Detect which cell encompasses the target text, then output its (X, Y) center coordinate. 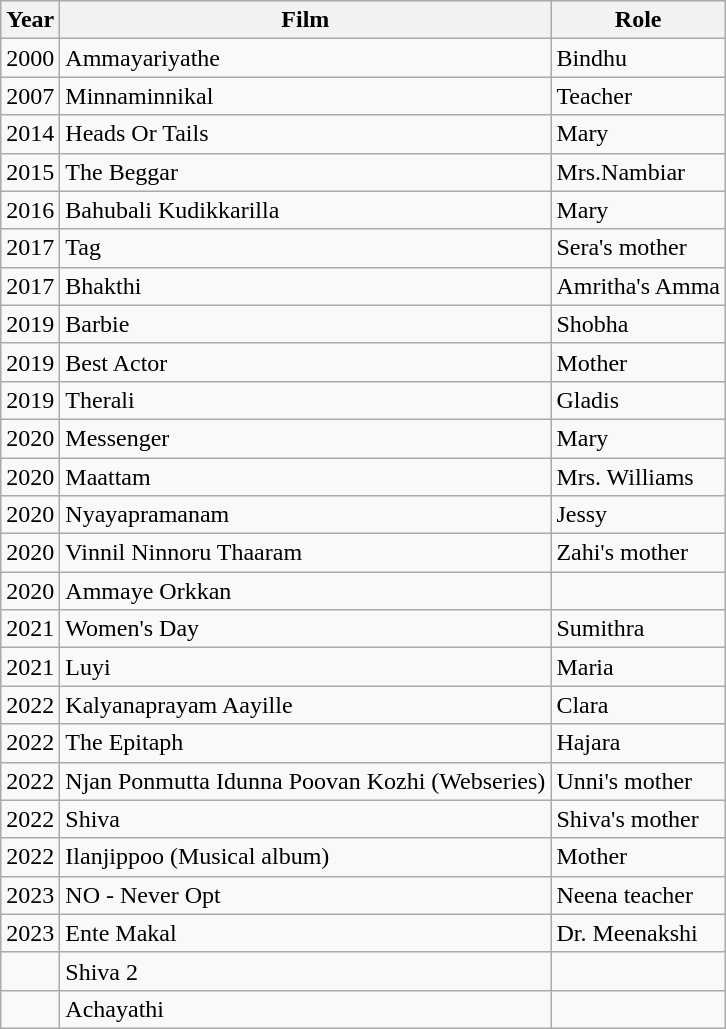
Mrs.Nambiar (638, 172)
Shobha (638, 324)
Tag (306, 248)
Mrs. Williams (638, 477)
Maattam (306, 477)
Gladis (638, 400)
NO - Never Opt (306, 895)
Dr. Meenakshi (638, 933)
Sera's mother (638, 248)
The Beggar (306, 172)
2014 (30, 134)
Shiva 2 (306, 971)
Heads Or Tails (306, 134)
Hajara (638, 743)
Film (306, 20)
Shiva's mother (638, 819)
The Epitaph (306, 743)
Kalyanaprayam Aayille (306, 705)
Unni's mother (638, 781)
Amritha's Amma (638, 286)
Clara (638, 705)
2000 (30, 58)
Ammayariyathe (306, 58)
Ente Makal (306, 933)
Minnaminnikal (306, 96)
Bahubali Kudikkarilla (306, 210)
Bhakthi (306, 286)
Barbie (306, 324)
Zahi's mother (638, 553)
Ammaye Orkkan (306, 591)
2015 (30, 172)
Year (30, 20)
Role (638, 20)
Achayathi (306, 1009)
Nyayapramanam (306, 515)
2007 (30, 96)
Women's Day (306, 629)
Shiva (306, 819)
Messenger (306, 438)
Sumithra (638, 629)
Neena teacher (638, 895)
Ilanjippoo (Musical album) (306, 857)
Luyi (306, 667)
Therali (306, 400)
Njan Ponmutta Idunna Poovan Kozhi (Webseries) (306, 781)
Maria (638, 667)
Bindhu (638, 58)
Best Actor (306, 362)
Vinnil Ninnoru Thaaram (306, 553)
Jessy (638, 515)
2016 (30, 210)
Teacher (638, 96)
